Determine the (X, Y) coordinate at the center of the cell enclosing the given text.  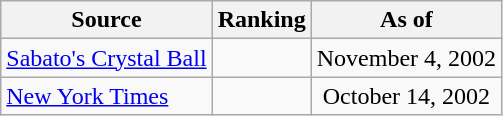
As of (406, 20)
Source (106, 20)
November 4, 2002 (406, 58)
New York Times (106, 96)
Sabato's Crystal Ball (106, 58)
October 14, 2002 (406, 96)
Ranking (262, 20)
